Return the (X, Y) coordinate for the center point of the cell that contains the specified text.  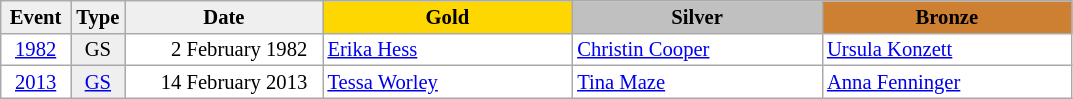
Event (36, 16)
Tina Maze (697, 81)
Gold (447, 16)
Anna Fenninger (947, 81)
Bronze (947, 16)
Ursula Konzett (947, 49)
2013 (36, 81)
Date (224, 16)
2 February 1982 (224, 49)
Tessa Worley (447, 81)
Silver (697, 16)
Type (98, 16)
Christin Cooper (697, 49)
14 February 2013 (224, 81)
1982 (36, 49)
Erika Hess (447, 49)
